Scan for the cell matching the given text and deliver its [x, y] coordinate at center. 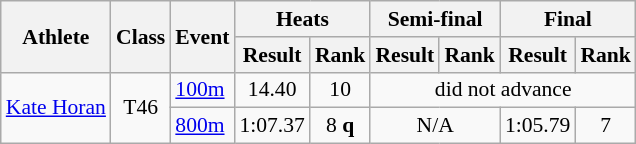
14.40 [272, 90]
800m [202, 126]
8 q [340, 126]
did not advance [502, 90]
N/A [434, 126]
1:05.79 [538, 126]
Kate Horan [56, 108]
Class [140, 36]
Heats [302, 19]
T46 [140, 108]
10 [340, 90]
Semi-final [434, 19]
Final [568, 19]
Athlete [56, 36]
1:07.37 [272, 126]
100m [202, 90]
7 [606, 126]
Event [202, 36]
